Detect which cell encompasses the target text, then output its (X, Y) center coordinate. 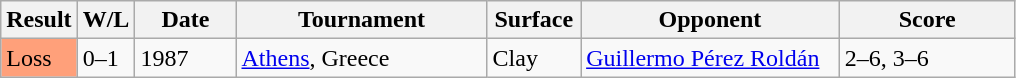
Clay (534, 58)
W/L (106, 20)
Date (186, 20)
Score (927, 20)
Opponent (710, 20)
1987 (186, 58)
Tournament (362, 20)
Athens, Greece (362, 58)
Surface (534, 20)
Guillermo Pérez Roldán (710, 58)
0–1 (106, 58)
2–6, 3–6 (927, 58)
Loss (39, 58)
Result (39, 20)
